Detect which cell encompasses the target text, then output its [x, y] center coordinate. 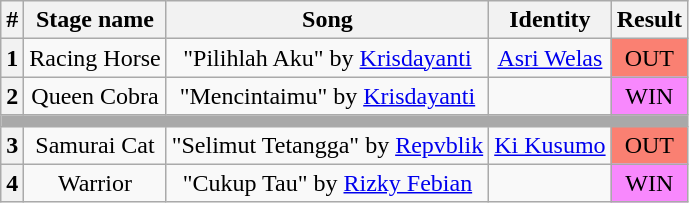
Stage name [95, 20]
# [12, 20]
Samurai Cat [95, 145]
1 [12, 58]
3 [12, 145]
Queen Cobra [95, 96]
4 [12, 183]
Song [328, 20]
"Cukup Tau" by Rizky Febian [328, 183]
Warrior [95, 183]
"Mencintaimu" by Krisdayanti [328, 96]
"Pilihlah Aku" by Krisdayanti [328, 58]
2 [12, 96]
"Selimut Tetangga" by Repvblik [328, 145]
Ki Kusumo [550, 145]
Identity [550, 20]
Racing Horse [95, 58]
Result [649, 20]
Asri Welas [550, 58]
